Detect which cell encompasses the target text, then output its (X, Y) center coordinate. 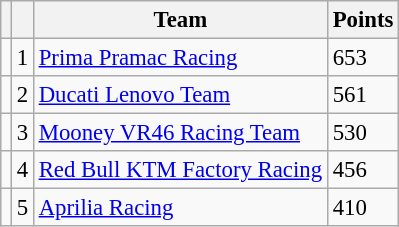
Team (180, 20)
Prima Pramac Racing (180, 58)
Aprilia Racing (180, 208)
653 (362, 58)
Red Bull KTM Factory Racing (180, 170)
530 (362, 133)
5 (22, 208)
561 (362, 95)
Points (362, 20)
4 (22, 170)
2 (22, 95)
Mooney VR46 Racing Team (180, 133)
3 (22, 133)
Ducati Lenovo Team (180, 95)
456 (362, 170)
410 (362, 208)
1 (22, 58)
